Find where the given text appears and provide that cell's center as [X, Y] coordinate. 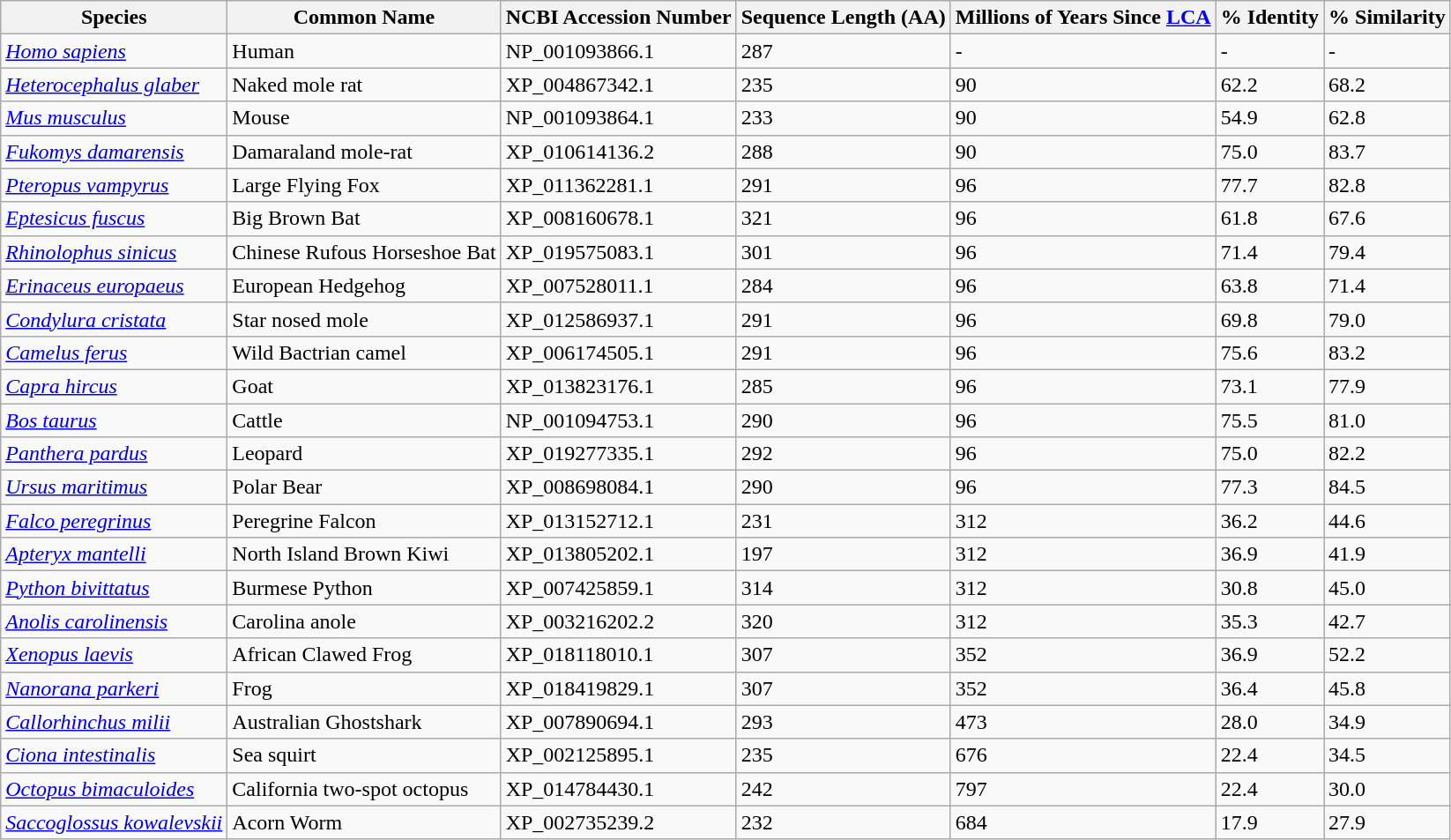
292 [843, 454]
75.6 [1269, 353]
233 [843, 118]
Common Name [364, 18]
NCBI Accession Number [619, 18]
Falco peregrinus [115, 521]
54.9 [1269, 118]
% Similarity [1388, 18]
34.5 [1388, 755]
52.2 [1388, 655]
197 [843, 554]
77.7 [1269, 185]
Saccoglossus kowalevskii [115, 822]
75.5 [1269, 420]
NP_001093866.1 [619, 51]
XP_011362281.1 [619, 185]
82.2 [1388, 454]
Large Flying Fox [364, 185]
473 [1083, 722]
45.0 [1388, 588]
XP_018118010.1 [619, 655]
African Clawed Frog [364, 655]
XP_002125895.1 [619, 755]
Fukomys damarensis [115, 152]
63.8 [1269, 286]
XP_019575083.1 [619, 252]
XP_004867342.1 [619, 85]
Anolis carolinensis [115, 621]
61.8 [1269, 219]
XP_018419829.1 [619, 688]
Damaraland mole-rat [364, 152]
44.6 [1388, 521]
Ursus maritimus [115, 487]
Python bivittatus [115, 588]
Condylura cristata [115, 319]
17.9 [1269, 822]
301 [843, 252]
XP_003216202.2 [619, 621]
Leopard [364, 454]
XP_013805202.1 [619, 554]
XP_008698084.1 [619, 487]
797 [1083, 789]
45.8 [1388, 688]
European Hedgehog [364, 286]
35.3 [1269, 621]
Wild Bactrian camel [364, 353]
242 [843, 789]
232 [843, 822]
XP_002735239.2 [619, 822]
XP_006174505.1 [619, 353]
NP_001093864.1 [619, 118]
62.8 [1388, 118]
684 [1083, 822]
California two-spot octopus [364, 789]
68.2 [1388, 85]
XP_007425859.1 [619, 588]
Erinaceus europaeus [115, 286]
288 [843, 152]
73.1 [1269, 386]
Naked mole rat [364, 85]
77.9 [1388, 386]
79.4 [1388, 252]
42.7 [1388, 621]
Polar Bear [364, 487]
XP_019277335.1 [619, 454]
Ciona intestinalis [115, 755]
321 [843, 219]
69.8 [1269, 319]
XP_007890694.1 [619, 722]
XP_012586937.1 [619, 319]
28.0 [1269, 722]
30.8 [1269, 588]
Rhinolophus sinicus [115, 252]
293 [843, 722]
27.9 [1388, 822]
79.0 [1388, 319]
XP_010614136.2 [619, 152]
62.2 [1269, 85]
81.0 [1388, 420]
Millions of Years Since LCA [1083, 18]
84.5 [1388, 487]
Frog [364, 688]
NP_001094753.1 [619, 420]
284 [843, 286]
Bos taurus [115, 420]
North Island Brown Kiwi [364, 554]
676 [1083, 755]
Acorn Worm [364, 822]
77.3 [1269, 487]
Star nosed mole [364, 319]
34.9 [1388, 722]
285 [843, 386]
Mus musculus [115, 118]
41.9 [1388, 554]
Cattle [364, 420]
Pteropus vampyrus [115, 185]
36.4 [1269, 688]
Human [364, 51]
Panthera pardus [115, 454]
83.2 [1388, 353]
Goat [364, 386]
67.6 [1388, 219]
Species [115, 18]
Octopus bimaculoides [115, 789]
30.0 [1388, 789]
231 [843, 521]
XP_007528011.1 [619, 286]
Homo sapiens [115, 51]
Callorhinchus milii [115, 722]
Mouse [364, 118]
Big Brown Bat [364, 219]
Burmese Python [364, 588]
Nanorana parkeri [115, 688]
Capra hircus [115, 386]
XP_008160678.1 [619, 219]
82.8 [1388, 185]
XP_013823176.1 [619, 386]
314 [843, 588]
Sea squirt [364, 755]
XP_014784430.1 [619, 789]
Peregrine Falcon [364, 521]
Eptesicus fuscus [115, 219]
287 [843, 51]
36.2 [1269, 521]
Sequence Length (AA) [843, 18]
320 [843, 621]
Australian Ghostshark [364, 722]
Xenopus laevis [115, 655]
Heterocephalus glaber [115, 85]
83.7 [1388, 152]
XP_013152712.1 [619, 521]
Camelus ferus [115, 353]
Apteryx mantelli [115, 554]
Chinese Rufous Horseshoe Bat [364, 252]
Carolina anole [364, 621]
% Identity [1269, 18]
